Scan for the cell matching the given text and deliver its [x, y] coordinate at center. 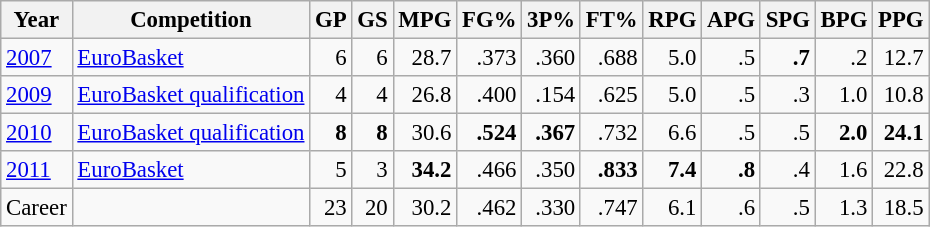
APG [732, 20]
.6 [732, 208]
.3 [788, 95]
30.2 [425, 208]
28.7 [425, 58]
.373 [490, 58]
BPG [844, 20]
.462 [490, 208]
2.0 [844, 133]
.4 [788, 170]
.367 [552, 133]
12.7 [901, 58]
2009 [36, 95]
26.8 [425, 95]
.350 [552, 170]
24.1 [901, 133]
.732 [612, 133]
MPG [425, 20]
6.1 [672, 208]
23 [331, 208]
2010 [36, 133]
3P% [552, 20]
SPG [788, 20]
Year [36, 20]
18.5 [901, 208]
6.6 [672, 133]
GS [372, 20]
20 [372, 208]
.2 [844, 58]
FT% [612, 20]
22.8 [901, 170]
2007 [36, 58]
Career [36, 208]
7.4 [672, 170]
2011 [36, 170]
.8 [732, 170]
GP [331, 20]
.524 [490, 133]
.7 [788, 58]
PPG [901, 20]
.330 [552, 208]
.154 [552, 95]
1.3 [844, 208]
5 [331, 170]
.466 [490, 170]
.833 [612, 170]
3 [372, 170]
FG% [490, 20]
.688 [612, 58]
.400 [490, 95]
10.8 [901, 95]
.360 [552, 58]
30.6 [425, 133]
1.6 [844, 170]
.747 [612, 208]
Competition [191, 20]
.625 [612, 95]
RPG [672, 20]
1.0 [844, 95]
34.2 [425, 170]
